Capture the cell that displays the provided text and extract its (x, y) central coordinate. 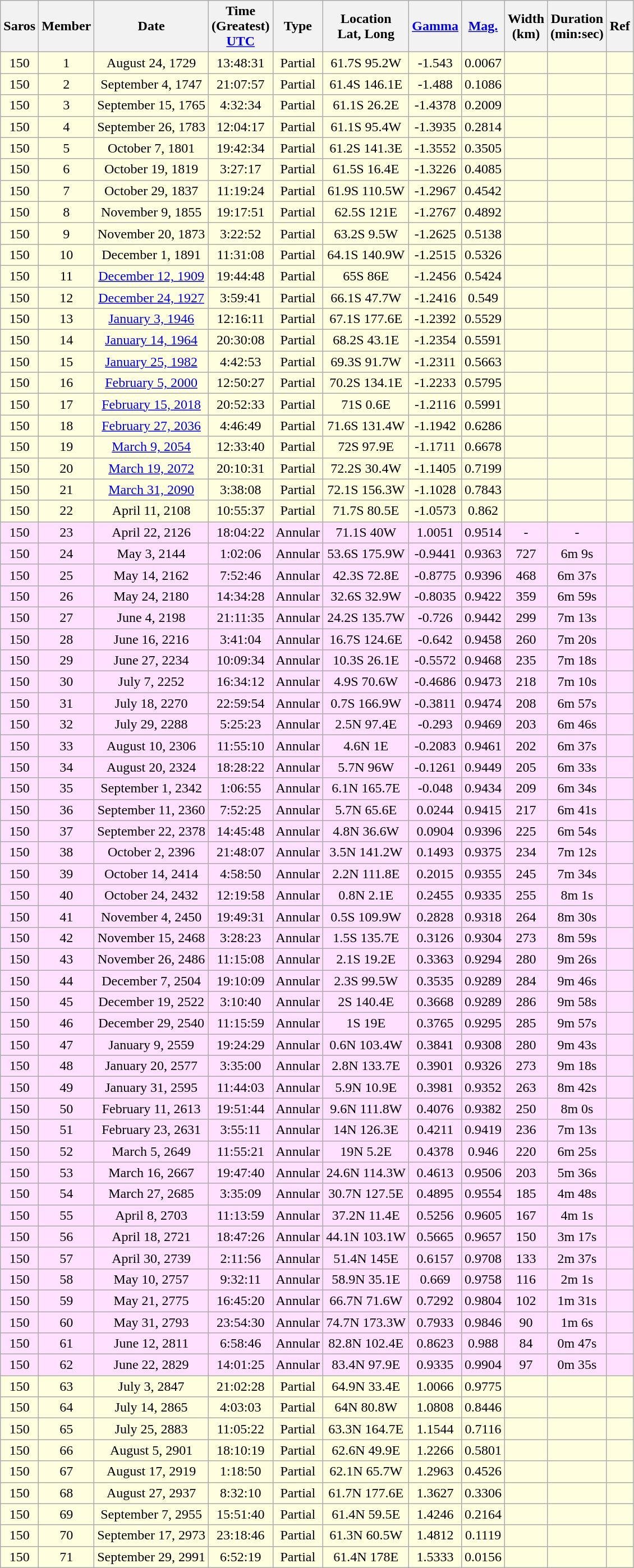
18:47:26 (240, 1237)
185 (526, 1194)
1.5333 (435, 1557)
-1.2515 (435, 255)
October 14, 2414 (151, 874)
0.0156 (483, 1557)
0.862 (483, 511)
58 (66, 1279)
6.1N 165.7E (366, 788)
9m 26s (577, 959)
-0.5572 (435, 661)
0.6286 (483, 426)
61.4N 59.5E (366, 1514)
0.6N 103.4W (366, 1045)
116 (526, 1279)
11:15:59 (240, 1023)
44 (66, 981)
July 25, 2883 (151, 1429)
8m 1s (577, 895)
0.5663 (483, 362)
0.549 (483, 298)
263 (526, 1087)
63 (66, 1386)
71.6S 131.4W (366, 426)
55 (66, 1215)
56 (66, 1237)
7m 20s (577, 639)
19:10:09 (240, 981)
97 (526, 1365)
30 (66, 682)
7m 10s (577, 682)
14:01:25 (240, 1365)
1.5S 135.7E (366, 938)
0.9294 (483, 959)
5.7N 96W (366, 767)
0.5801 (483, 1450)
0.9295 (483, 1023)
64.1S 140.9W (366, 255)
61.4S 146.1E (366, 84)
45 (66, 1002)
-1.2625 (435, 233)
71 (66, 1557)
245 (526, 874)
3:35:00 (240, 1066)
0.9473 (483, 682)
19:24:29 (240, 1045)
November 9, 1855 (151, 212)
0.9304 (483, 938)
72S 97.9E (366, 447)
May 3, 2144 (151, 554)
0.9468 (483, 661)
64.9N 33.4E (366, 1386)
0.6678 (483, 447)
61.3N 60.5W (366, 1535)
2.3S 99.5W (366, 981)
21:02:28 (240, 1386)
3:41:04 (240, 639)
1.0066 (435, 1386)
June 22, 2829 (151, 1365)
40 (66, 895)
2m 37s (577, 1258)
0.988 (483, 1344)
6:58:46 (240, 1344)
36 (66, 810)
61.2S 141.3E (366, 148)
0.9708 (483, 1258)
August 24, 1729 (151, 63)
46 (66, 1023)
Saros (20, 26)
0.9657 (483, 1237)
Duration(min:sec) (577, 26)
1:02:06 (240, 554)
11:44:03 (240, 1087)
7m 34s (577, 874)
1.1544 (435, 1429)
63.3N 164.7E (366, 1429)
March 31, 2090 (151, 490)
0.3505 (483, 148)
-1.3552 (435, 148)
234 (526, 852)
9:32:11 (240, 1279)
4m 1s (577, 1215)
286 (526, 1002)
49 (66, 1087)
October 29, 1837 (151, 191)
Ref (619, 26)
3 (66, 105)
5 (66, 148)
10:55:37 (240, 511)
9m 18s (577, 1066)
12:19:58 (240, 895)
0.9352 (483, 1087)
71S 0.6E (366, 404)
4.6N 1E (366, 746)
0.5991 (483, 404)
16.7S 124.6E (366, 639)
0.9458 (483, 639)
71.1S 40W (366, 532)
33 (66, 746)
13 (66, 319)
December 19, 2522 (151, 1002)
23 (66, 532)
July 14, 2865 (151, 1408)
August 20, 2324 (151, 767)
2 (66, 84)
Type (298, 26)
0.2455 (435, 895)
0.3306 (483, 1493)
4 (66, 127)
0.9449 (483, 767)
11:55:21 (240, 1151)
6m 57s (577, 703)
0.7292 (435, 1300)
255 (526, 895)
218 (526, 682)
71.7S 80.5E (366, 511)
November 20, 1873 (151, 233)
6m 59s (577, 596)
9m 58s (577, 1002)
0.9415 (483, 810)
66.7N 71.6W (366, 1300)
70.2S 134.1E (366, 383)
21:07:57 (240, 84)
May 24, 2180 (151, 596)
35 (66, 788)
June 27, 2234 (151, 661)
18:28:22 (240, 767)
14:34:28 (240, 596)
9m 46s (577, 981)
19:47:40 (240, 1173)
April 22, 2126 (151, 532)
Gamma (435, 26)
2.2N 111.8E (366, 874)
0.3901 (435, 1066)
0.5S 109.9W (366, 916)
1.4812 (435, 1535)
11:31:08 (240, 255)
0.4542 (483, 191)
0.9419 (483, 1130)
11 (66, 276)
27 (66, 617)
21:48:07 (240, 852)
0.9382 (483, 1109)
January 9, 2559 (151, 1045)
-0.3811 (435, 703)
0.2009 (483, 105)
44.1N 103.1W (366, 1237)
7:52:46 (240, 575)
0.9514 (483, 532)
19N 5.2E (366, 1151)
October 2, 2396 (151, 852)
38 (66, 852)
53 (66, 1173)
67.1S 177.6E (366, 319)
3:35:09 (240, 1194)
10.3S 26.1E (366, 661)
74.7N 173.3W (366, 1322)
0.4892 (483, 212)
0.1493 (435, 852)
90 (526, 1322)
0.3126 (435, 938)
39 (66, 874)
0.8N 2.1E (366, 895)
-1.2354 (435, 340)
1m 31s (577, 1300)
September 26, 1783 (151, 127)
4.8N 36.6W (366, 831)
61.7N 177.6E (366, 1493)
72.2S 30.4W (366, 468)
2.5N 97.4E (366, 725)
-0.8035 (435, 596)
4m 48s (577, 1194)
1 (66, 63)
26 (66, 596)
15:51:40 (240, 1514)
February 11, 2613 (151, 1109)
0.8623 (435, 1344)
225 (526, 831)
0.9326 (483, 1066)
1.3627 (435, 1493)
13:48:31 (240, 63)
May 10, 2757 (151, 1279)
61.5S 16.4E (366, 169)
December 29, 2540 (151, 1023)
0.7933 (435, 1322)
9.6N 111.8W (366, 1109)
0.2015 (435, 874)
19:51:44 (240, 1109)
8:32:10 (240, 1493)
66 (66, 1450)
July 7, 2252 (151, 682)
133 (526, 1258)
37.2N 11.4E (366, 1215)
1.4246 (435, 1514)
1m 6s (577, 1322)
-0.1261 (435, 767)
209 (526, 788)
72.1S 156.3W (366, 490)
61.7S 95.2W (366, 63)
0.9506 (483, 1173)
6m 25s (577, 1151)
61.1S 26.2E (366, 105)
52 (66, 1151)
0.9758 (483, 1279)
1.0808 (435, 1408)
11:05:22 (240, 1429)
7:52:25 (240, 810)
63.2S 9.5W (366, 233)
16:45:20 (240, 1300)
March 5, 2649 (151, 1151)
0.5529 (483, 319)
4:32:34 (240, 105)
1.2963 (435, 1472)
19:17:51 (240, 212)
Time(Greatest)UTC (240, 26)
69 (66, 1514)
January 3, 1946 (151, 319)
34 (66, 767)
20:30:08 (240, 340)
0.9318 (483, 916)
0.2164 (483, 1514)
March 19, 2072 (151, 468)
8m 30s (577, 916)
28 (66, 639)
-1.2116 (435, 404)
November 26, 2486 (151, 959)
47 (66, 1045)
August 27, 2937 (151, 1493)
August 10, 2306 (151, 746)
10:09:34 (240, 661)
3:10:40 (240, 1002)
32.6S 32.9W (366, 596)
12:16:11 (240, 319)
9m 57s (577, 1023)
September 1, 2342 (151, 788)
3:59:41 (240, 298)
8m 59s (577, 938)
208 (526, 703)
60 (66, 1322)
62 (66, 1365)
0.9308 (483, 1045)
102 (526, 1300)
22:59:54 (240, 703)
19:44:48 (240, 276)
0.9804 (483, 1300)
April 18, 2721 (151, 1237)
0.5591 (483, 340)
0.3981 (435, 1087)
43 (66, 959)
12:33:40 (240, 447)
65 (66, 1429)
-0.8775 (435, 575)
54 (66, 1194)
4:46:49 (240, 426)
6m 41s (577, 810)
9 (66, 233)
0.5795 (483, 383)
84 (526, 1344)
21 (66, 490)
0.9461 (483, 746)
0m 35s (577, 1365)
18 (66, 426)
December 7, 2504 (151, 981)
42.3S 72.8E (366, 575)
3:27:17 (240, 169)
9m 43s (577, 1045)
-0.4686 (435, 682)
25 (66, 575)
2.1S 19.2E (366, 959)
January 25, 1982 (151, 362)
16:34:12 (240, 682)
0.2828 (435, 916)
August 17, 2919 (151, 1472)
18:04:22 (240, 532)
53.6S 175.9W (366, 554)
5m 36s (577, 1173)
December 1, 1891 (151, 255)
62.6N 49.9E (366, 1450)
0.2814 (483, 127)
1:06:55 (240, 788)
61 (66, 1344)
0.9775 (483, 1386)
-0.9441 (435, 554)
167 (526, 1215)
6m 46s (577, 725)
61.9S 110.5W (366, 191)
83.4N 97.9E (366, 1365)
23:18:46 (240, 1535)
0.7S 166.9W (366, 703)
-1.3226 (435, 169)
65S 86E (366, 276)
0m 47s (577, 1344)
8 (66, 212)
2:11:56 (240, 1258)
24 (66, 554)
7m 12s (577, 852)
-0.726 (435, 617)
February 15, 2018 (151, 404)
15 (66, 362)
70 (66, 1535)
0.3668 (435, 1002)
11:19:24 (240, 191)
0.5665 (435, 1237)
14 (66, 340)
0.4211 (435, 1130)
4:58:50 (240, 874)
September 17, 2973 (151, 1535)
April 8, 2703 (151, 1215)
September 15, 1765 (151, 105)
September 29, 2991 (151, 1557)
0.9375 (483, 852)
42 (66, 938)
68.2S 43.1E (366, 340)
0.9469 (483, 725)
July 29, 2288 (151, 725)
November 15, 2468 (151, 938)
Mag. (483, 26)
2S 140.4E (366, 1002)
1.0051 (435, 532)
LocationLat, Long (366, 26)
235 (526, 661)
4:42:53 (240, 362)
0.4895 (435, 1194)
31 (66, 703)
3:22:52 (240, 233)
3:28:23 (240, 938)
57 (66, 1258)
Date (151, 26)
-1.1028 (435, 490)
20:10:31 (240, 468)
0.7843 (483, 490)
69.3S 91.7W (366, 362)
12:04:17 (240, 127)
11:15:08 (240, 959)
82.8N 102.4E (366, 1344)
December 24, 1927 (151, 298)
30.7N 127.5E (366, 1194)
236 (526, 1130)
3m 17s (577, 1237)
April 11, 2108 (151, 511)
260 (526, 639)
41 (66, 916)
4.9S 70.6W (366, 682)
January 20, 2577 (151, 1066)
17 (66, 404)
64N 80.8W (366, 1408)
0.9904 (483, 1365)
6m 34s (577, 788)
14N 126.3E (366, 1130)
-0.2083 (435, 746)
359 (526, 596)
0.7199 (483, 468)
0.3841 (435, 1045)
-0.642 (435, 639)
264 (526, 916)
0.9434 (483, 788)
284 (526, 981)
7 (66, 191)
February 27, 2036 (151, 426)
0.6157 (435, 1258)
5.7N 65.6E (366, 810)
727 (526, 554)
-1.2967 (435, 191)
March 9, 2054 (151, 447)
0.9363 (483, 554)
29 (66, 661)
Width(km) (526, 26)
-1.0573 (435, 511)
6m 54s (577, 831)
23:54:30 (240, 1322)
September 4, 1747 (151, 84)
64 (66, 1408)
11:55:10 (240, 746)
59 (66, 1300)
-1.2416 (435, 298)
68 (66, 1493)
0.5424 (483, 276)
0.4613 (435, 1173)
February 23, 2631 (151, 1130)
0.4085 (483, 169)
September 7, 2955 (151, 1514)
June 4, 2198 (151, 617)
-1.2456 (435, 276)
67 (66, 1472)
0.5326 (483, 255)
62.1N 65.7W (366, 1472)
October 19, 1819 (151, 169)
0.669 (435, 1279)
October 7, 1801 (151, 148)
18:10:19 (240, 1450)
299 (526, 617)
March 16, 2667 (151, 1173)
50 (66, 1109)
202 (526, 746)
March 27, 2685 (151, 1194)
468 (526, 575)
5.9N 10.9E (366, 1087)
10 (66, 255)
62.5S 121E (366, 212)
0.1086 (483, 84)
1.2266 (435, 1450)
8m 42s (577, 1087)
0.4378 (435, 1151)
0.0244 (435, 810)
May 21, 2775 (151, 1300)
0.0067 (483, 63)
0.3535 (435, 981)
20 (66, 468)
-1.543 (435, 63)
37 (66, 831)
June 16, 2216 (151, 639)
0.9442 (483, 617)
1S 19E (366, 1023)
8m 0s (577, 1109)
June 12, 2811 (151, 1344)
0.1119 (483, 1535)
February 5, 2000 (151, 383)
250 (526, 1109)
September 11, 2360 (151, 810)
19:49:31 (240, 916)
-1.2767 (435, 212)
3:55:11 (240, 1130)
0.9355 (483, 874)
5:25:23 (240, 725)
0.946 (483, 1151)
12:50:27 (240, 383)
0.5138 (483, 233)
6m 9s (577, 554)
April 30, 2739 (151, 1258)
20:52:33 (240, 404)
0.0904 (435, 831)
-1.1405 (435, 468)
0.3363 (435, 959)
7m 18s (577, 661)
0.9554 (483, 1194)
61.4N 178E (366, 1557)
3:38:08 (240, 490)
24.2S 135.7W (366, 617)
14:45:48 (240, 831)
January 31, 2595 (151, 1087)
61.1S 95.4W (366, 127)
0.3765 (435, 1023)
0.7116 (483, 1429)
August 5, 2901 (151, 1450)
-1.2233 (435, 383)
-0.293 (435, 725)
0.9605 (483, 1215)
51.4N 145E (366, 1258)
-1.2392 (435, 319)
0.8446 (483, 1408)
6m 33s (577, 767)
July 18, 2270 (151, 703)
July 3, 2847 (151, 1386)
May 14, 2162 (151, 575)
12 (66, 298)
1:18:50 (240, 1472)
48 (66, 1066)
19:42:34 (240, 148)
-0.048 (435, 788)
16 (66, 383)
4:03:03 (240, 1408)
0.5256 (435, 1215)
2.8N 133.7E (366, 1066)
November 4, 2450 (151, 916)
December 12, 1909 (151, 276)
220 (526, 1151)
-1.3935 (435, 127)
19 (66, 447)
0.9846 (483, 1322)
2m 1s (577, 1279)
-1.1711 (435, 447)
September 22, 2378 (151, 831)
51 (66, 1130)
205 (526, 767)
22 (66, 511)
-1.4378 (435, 105)
21:11:35 (240, 617)
-1.2311 (435, 362)
October 24, 2432 (151, 895)
0.9422 (483, 596)
32 (66, 725)
11:13:59 (240, 1215)
6 (66, 169)
Member (66, 26)
May 31, 2793 (151, 1322)
January 14, 1964 (151, 340)
6:52:19 (240, 1557)
66.1S 47.7W (366, 298)
-1.488 (435, 84)
58.9N 35.1E (366, 1279)
0.4076 (435, 1109)
24.6N 114.3W (366, 1173)
0.9474 (483, 703)
-1.1942 (435, 426)
217 (526, 810)
3.5N 141.2W (366, 852)
285 (526, 1023)
0.4526 (483, 1472)
